Output the [X, Y] coordinate of the center of the cell containing the given text.  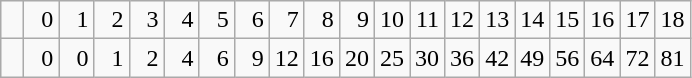
42 [498, 58]
36 [462, 58]
30 [428, 58]
64 [602, 58]
25 [392, 58]
5 [216, 20]
56 [568, 58]
8 [322, 20]
17 [638, 20]
18 [672, 20]
49 [532, 58]
72 [638, 58]
20 [356, 58]
14 [532, 20]
10 [392, 20]
3 [146, 20]
11 [428, 20]
13 [498, 20]
81 [672, 58]
7 [286, 20]
15 [568, 20]
